Extract the [X, Y] coordinate from the center of the cell holding the provided text.  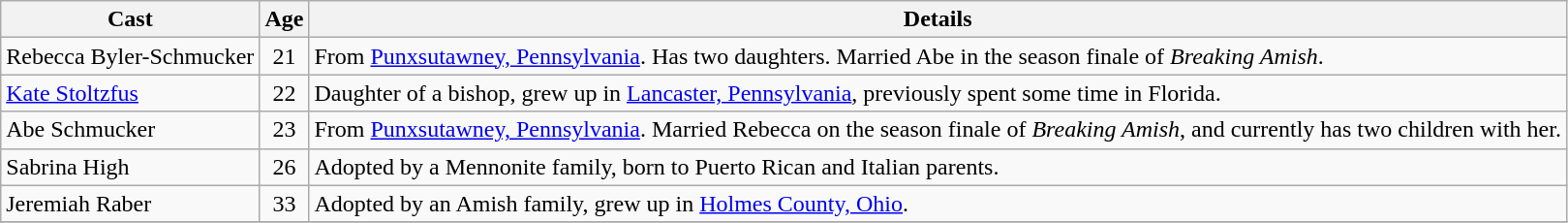
Daughter of a bishop, grew up in Lancaster, Pennsylvania, previously spent some time in Florida. [938, 93]
Jeremiah Raber [130, 204]
Sabrina High [130, 167]
From Punxsutawney, Pennsylvania. Married Rebecca on the season finale of Breaking Amish, and currently has two children with her. [938, 130]
23 [285, 130]
26 [285, 167]
Age [285, 19]
Cast [130, 19]
Rebecca Byler-Schmucker [130, 56]
Abe Schmucker [130, 130]
21 [285, 56]
From Punxsutawney, Pennsylvania. Has two daughters. Married Abe in the season finale of Breaking Amish. [938, 56]
22 [285, 93]
33 [285, 204]
Adopted by an Amish family, grew up in Holmes County, Ohio. [938, 204]
Kate Stoltzfus [130, 93]
Details [938, 19]
Adopted by a Mennonite family, born to Puerto Rican and Italian parents. [938, 167]
